Capture the cell that displays the provided text and extract its (X, Y) central coordinate. 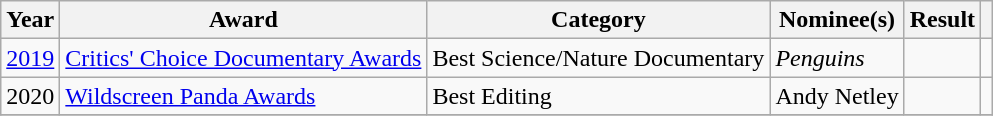
Best Editing (598, 96)
Penguins (837, 58)
Best Science/Nature Documentary (598, 58)
2020 (30, 96)
Category (598, 20)
Nominee(s) (837, 20)
Award (244, 20)
2019 (30, 58)
Result (942, 20)
Andy Netley (837, 96)
Year (30, 20)
Wildscreen Panda Awards (244, 96)
Critics' Choice Documentary Awards (244, 58)
